Determine the [X, Y] coordinate at the center of the cell enclosing the given text.  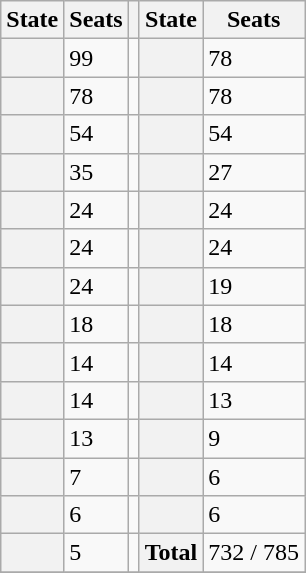
7 [96, 477]
99 [96, 58]
35 [96, 172]
Total [171, 553]
9 [254, 438]
5 [96, 553]
732 / 785 [254, 553]
19 [254, 286]
27 [254, 172]
